Scan for the cell matching the given text and deliver its (x, y) coordinate at center. 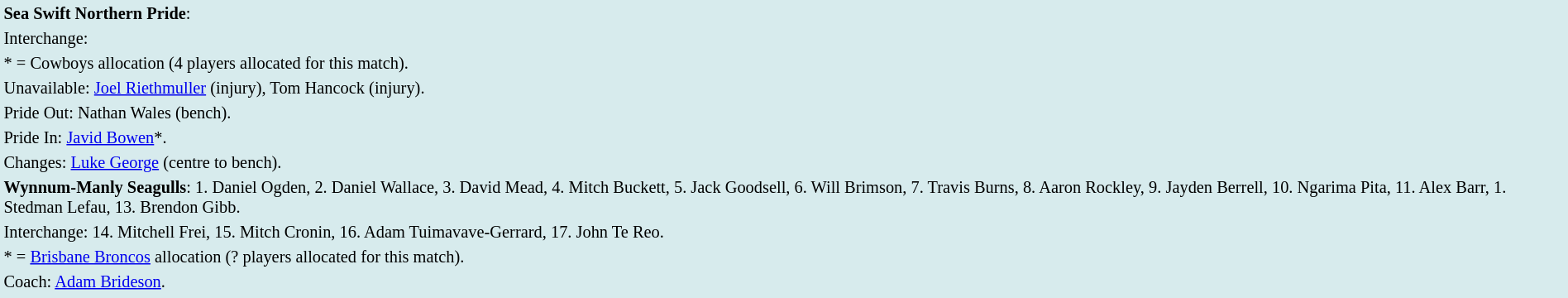
Pride In: Javid Bowen*. (784, 137)
Interchange: (784, 38)
* = Cowboys allocation (4 players allocated for this match). (784, 63)
Interchange: 14. Mitchell Frei, 15. Mitch Cronin, 16. Adam Tuimavave-Gerrard, 17. John Te Reo. (784, 232)
Unavailable: Joel Riethmuller (injury), Tom Hancock (injury). (784, 88)
Pride Out: Nathan Wales (bench). (784, 113)
Changes: Luke George (centre to bench). (784, 162)
Sea Swift Northern Pride: (784, 13)
* = Brisbane Broncos allocation (? players allocated for this match). (784, 257)
Coach: Adam Brideson. (784, 281)
